Return the (x, y) coordinate for the center point of the cell that contains the specified text.  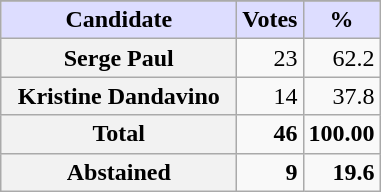
46 (270, 134)
23 (270, 58)
Kristine Dandavino (119, 96)
Total (119, 134)
Serge Paul (119, 58)
14 (270, 96)
Votes (270, 20)
100.00 (342, 134)
62.2 (342, 58)
9 (270, 172)
Abstained (119, 172)
Candidate (119, 20)
37.8 (342, 96)
% (342, 20)
19.6 (342, 172)
